Extract the (X, Y) coordinate from the center of the cell holding the provided text.  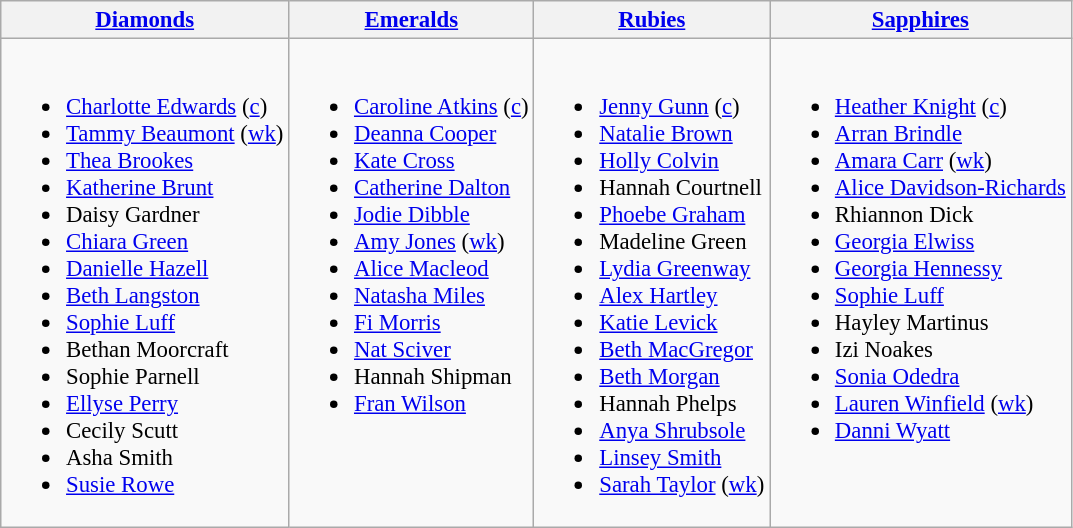
Emeralds (412, 20)
Diamonds (145, 20)
Rubies (652, 20)
Sapphires (921, 20)
